Output the [x, y] coordinate of the center of the cell containing the given text.  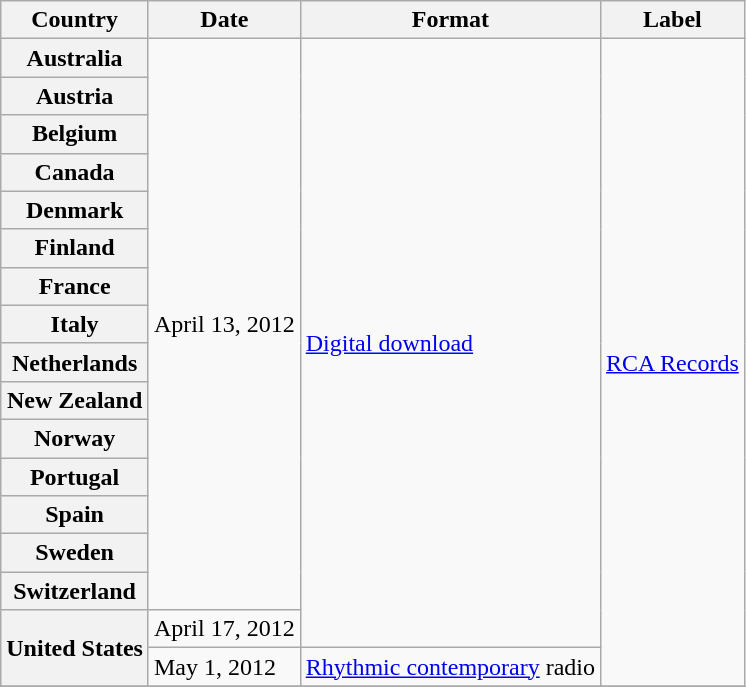
Norway [75, 438]
Label [673, 20]
Australia [75, 58]
Italy [75, 324]
Portugal [75, 477]
Austria [75, 96]
Spain [75, 515]
Format [450, 20]
April 13, 2012 [224, 324]
Canada [75, 172]
RCA Records [673, 362]
Digital download [450, 344]
Sweden [75, 553]
New Zealand [75, 400]
Denmark [75, 210]
Finland [75, 248]
Date [224, 20]
Belgium [75, 134]
April 17, 2012 [224, 629]
Netherlands [75, 362]
Country [75, 20]
France [75, 286]
May 1, 2012 [224, 667]
Switzerland [75, 591]
Rhythmic contemporary radio [450, 667]
United States [75, 648]
